Scan for the cell matching the given text and deliver its [x, y] coordinate at center. 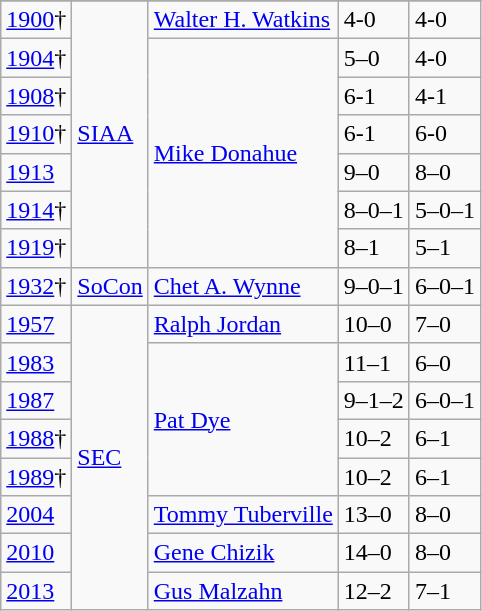
11–1 [374, 362]
1913 [36, 172]
1983 [36, 362]
Gus Malzahn [243, 591]
8–1 [374, 248]
1919† [36, 248]
5–0–1 [444, 210]
Tommy Tuberville [243, 515]
Mike Donahue [243, 153]
6-0 [444, 134]
7–1 [444, 591]
Chet A. Wynne [243, 286]
10–0 [374, 324]
9–1–2 [374, 400]
6–0 [444, 362]
8–0–1 [374, 210]
14–0 [374, 553]
1910† [36, 134]
SEC [110, 457]
Pat Dye [243, 419]
1957 [36, 324]
9–0 [374, 172]
SIAA [110, 134]
2010 [36, 553]
SoCon [110, 286]
Walter H. Watkins [243, 20]
1989† [36, 477]
Gene Chizik [243, 553]
1904† [36, 58]
5–1 [444, 248]
1987 [36, 400]
1988† [36, 438]
2004 [36, 515]
Ralph Jordan [243, 324]
1900† [36, 20]
12–2 [374, 591]
13–0 [374, 515]
1908† [36, 96]
5–0 [374, 58]
9–0–1 [374, 286]
1914† [36, 210]
2013 [36, 591]
1932† [36, 286]
7–0 [444, 324]
4-1 [444, 96]
